Determine the [X, Y] coordinate at the center of the cell enclosing the given text.  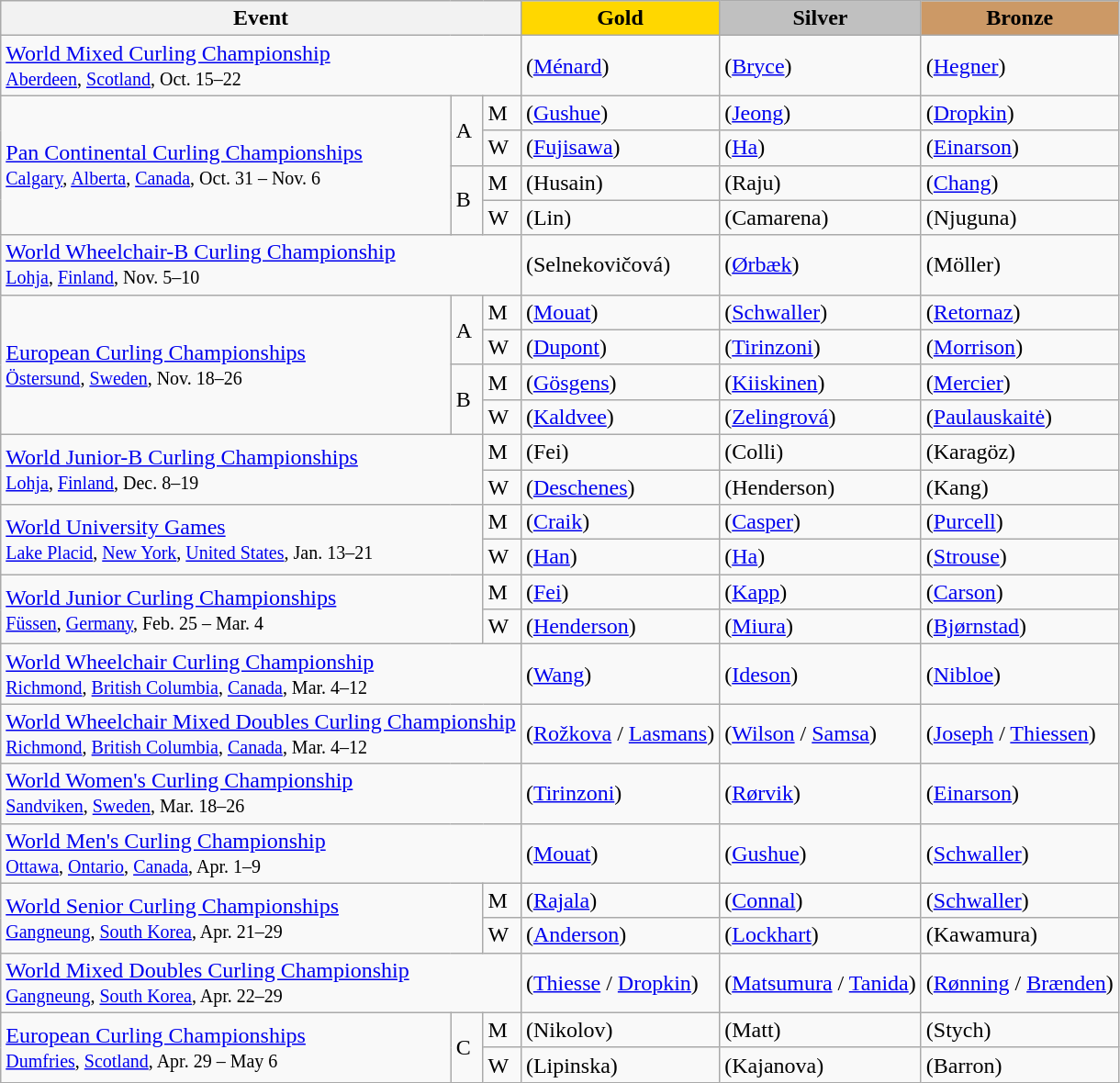
World Senior Curling Championships Gangneung, South Korea, Apr. 21–29 [242, 918]
Gold [620, 18]
(Paulauskaitė) [1019, 417]
World Wheelchair-B Curling Championship Lohja, Finland, Nov. 5–10 [261, 264]
C [466, 1047]
(Camarena) [821, 218]
(Matsumura / Tanida) [821, 982]
(Stych) [1019, 1030]
(Möller) [1019, 264]
(Rajala) [620, 900]
World Men's Curling Championship Ottawa, Ontario, Canada, Apr. 1–9 [261, 854]
World Wheelchair Curling Championship Richmond, British Columbia, Canada, Mar. 4–12 [261, 674]
(Chang) [1019, 183]
(Lipinska) [620, 1065]
(Thiesse / Dropkin) [620, 982]
World Junior Curling Championships Füssen, Germany, Feb. 25 – Mar. 4 [242, 609]
(Rožkova / Lasmans) [620, 734]
(Ideson) [821, 674]
(Kaldvee) [620, 417]
(Barron) [1019, 1065]
(Deschenes) [620, 487]
(Kang) [1019, 487]
(Hegner) [1019, 66]
(Njuguna) [1019, 218]
World Mixed Doubles Curling Championship Gangneung, South Korea, Apr. 22–29 [261, 982]
European Curling Championships Östersund, Sweden, Nov. 18–26 [226, 364]
(Connal) [821, 900]
(Bryce) [821, 66]
World Mixed Curling Championship Aberdeen, Scotland, Oct. 15–22 [261, 66]
Silver [821, 18]
(Miura) [821, 627]
(Joseph / Thiessen) [1019, 734]
(Strouse) [1019, 557]
(Carson) [1019, 592]
(Kiiskinen) [821, 382]
(Anderson) [620, 935]
(Rønning / Brænden) [1019, 982]
(Kajanova) [821, 1065]
(Lockhart) [821, 935]
(Ørbæk) [821, 264]
(Raju) [821, 183]
(Gösgens) [620, 382]
(Matt) [821, 1030]
(Jeong) [821, 113]
(Colli) [821, 452]
(Mercier) [1019, 382]
World Wheelchair Mixed Doubles Curling Championship Richmond, British Columbia, Canada, Mar. 4–12 [261, 734]
(Purcell) [1019, 522]
(Dropkin) [1019, 113]
European Curling Championships Dumfries, Scotland, Apr. 29 – May 6 [226, 1047]
(Kapp) [821, 592]
(Casper) [821, 522]
(Bjørnstad) [1019, 627]
(Husain) [620, 183]
(Selnekovičová) [620, 264]
(Wang) [620, 674]
(Wilson / Samsa) [821, 734]
World Junior-B Curling Championships Lohja, Finland, Dec. 8–19 [242, 469]
(Craik) [620, 522]
Bronze [1019, 18]
(Ménard) [620, 66]
(Rørvik) [821, 793]
(Kawamura) [1019, 935]
(Morrison) [1019, 347]
World University Games Lake Placid, New York, United States, Jan. 13–21 [242, 540]
(Dupont) [620, 347]
(Nibloe) [1019, 674]
World Women's Curling Championship Sandviken, Sweden, Mar. 18–26 [261, 793]
Event [261, 18]
Pan Continental Curling Championships Calgary, Alberta, Canada, Oct. 31 – Nov. 6 [226, 165]
(Lin) [620, 218]
(Retornaz) [1019, 312]
(Han) [620, 557]
(Karagöz) [1019, 452]
(Nikolov) [620, 1030]
(Zelingrová) [821, 417]
(Fujisawa) [620, 148]
